Scan for the cell matching the given text and deliver its (x, y) coordinate at center. 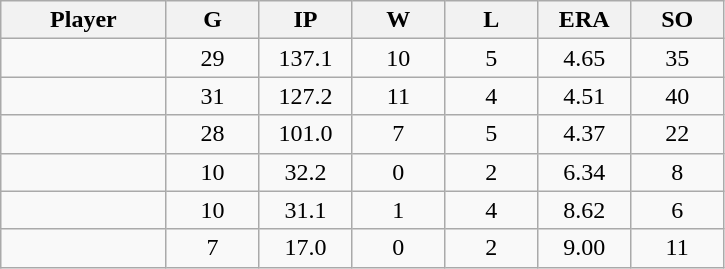
G (212, 20)
W (398, 20)
127.2 (306, 96)
31.1 (306, 210)
1 (398, 210)
29 (212, 58)
ERA (584, 20)
Player (84, 20)
SO (678, 20)
6 (678, 210)
17.0 (306, 248)
28 (212, 134)
9.00 (584, 248)
4.37 (584, 134)
8.62 (584, 210)
6.34 (584, 172)
40 (678, 96)
4.51 (584, 96)
L (492, 20)
IP (306, 20)
35 (678, 58)
101.0 (306, 134)
32.2 (306, 172)
137.1 (306, 58)
8 (678, 172)
31 (212, 96)
4.65 (584, 58)
22 (678, 134)
